Determine the (X, Y) coordinate at the center of the cell enclosing the given text.  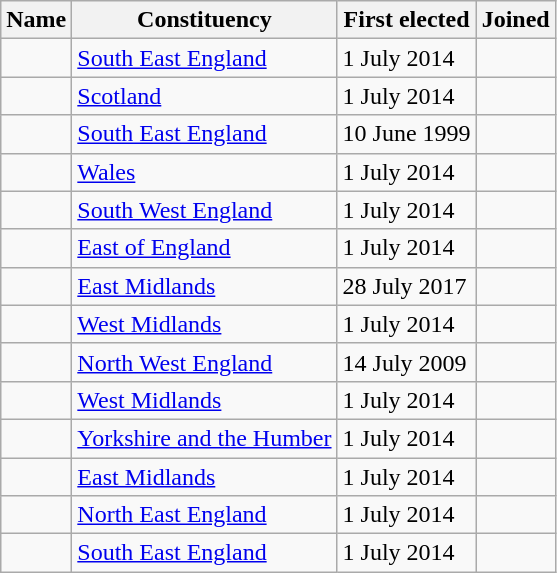
Joined (516, 20)
First elected (406, 20)
North West England (204, 362)
East of England (204, 248)
Wales (204, 172)
South West England (204, 210)
Scotland (204, 96)
Yorkshire and the Humber (204, 438)
10 June 1999 (406, 134)
14 July 2009 (406, 362)
28 July 2017 (406, 286)
North East England (204, 515)
Constituency (204, 20)
Name (36, 20)
